Return the [X, Y] coordinate for the center point of the cell that contains the specified text.  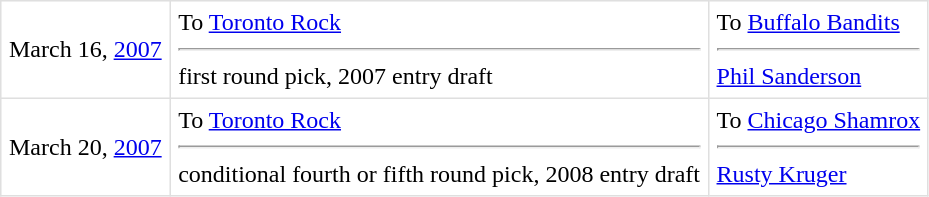
To Chicago Shamrox Rusty Kruger [818, 147]
To Buffalo Bandits Phil Sanderson [818, 50]
To Toronto Rock conditional fourth or fifth round pick, 2008 entry draft [439, 147]
March 20, 2007 [86, 147]
To Toronto Rock first round pick, 2007 entry draft [439, 50]
March 16, 2007 [86, 50]
